Scan for the cell matching the given text and deliver its (X, Y) coordinate at center. 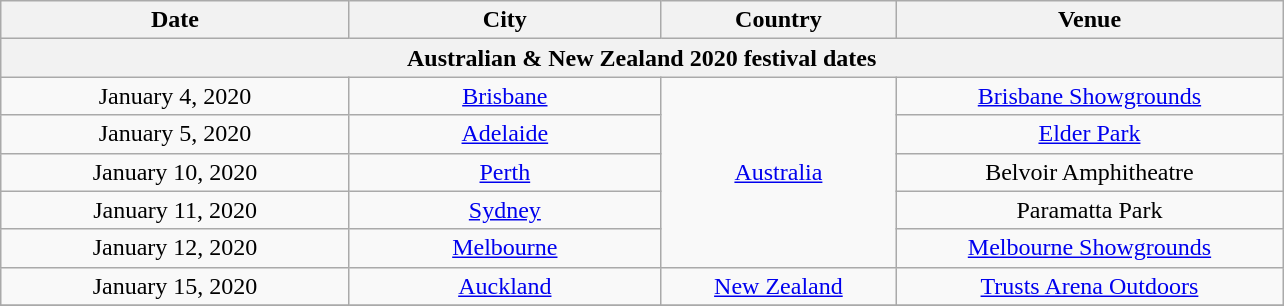
January 12, 2020 (176, 248)
Paramatta Park (1089, 210)
Melbourne Showgrounds (1089, 248)
Australia (778, 172)
Adelaide (504, 134)
Sydney (504, 210)
Melbourne (504, 248)
Country (778, 20)
Perth (504, 172)
January 10, 2020 (176, 172)
January 5, 2020 (176, 134)
Trusts Arena Outdoors (1089, 286)
Auckland (504, 286)
January 15, 2020 (176, 286)
Venue (1089, 20)
Australian & New Zealand 2020 festival dates (642, 58)
January 4, 2020 (176, 96)
Elder Park (1089, 134)
January 11, 2020 (176, 210)
City (504, 20)
Belvoir Amphitheatre (1089, 172)
New Zealand (778, 286)
Brisbane (504, 96)
Date (176, 20)
Brisbane Showgrounds (1089, 96)
